Locate the cell with the specified text and output its (x, y) center coordinate. 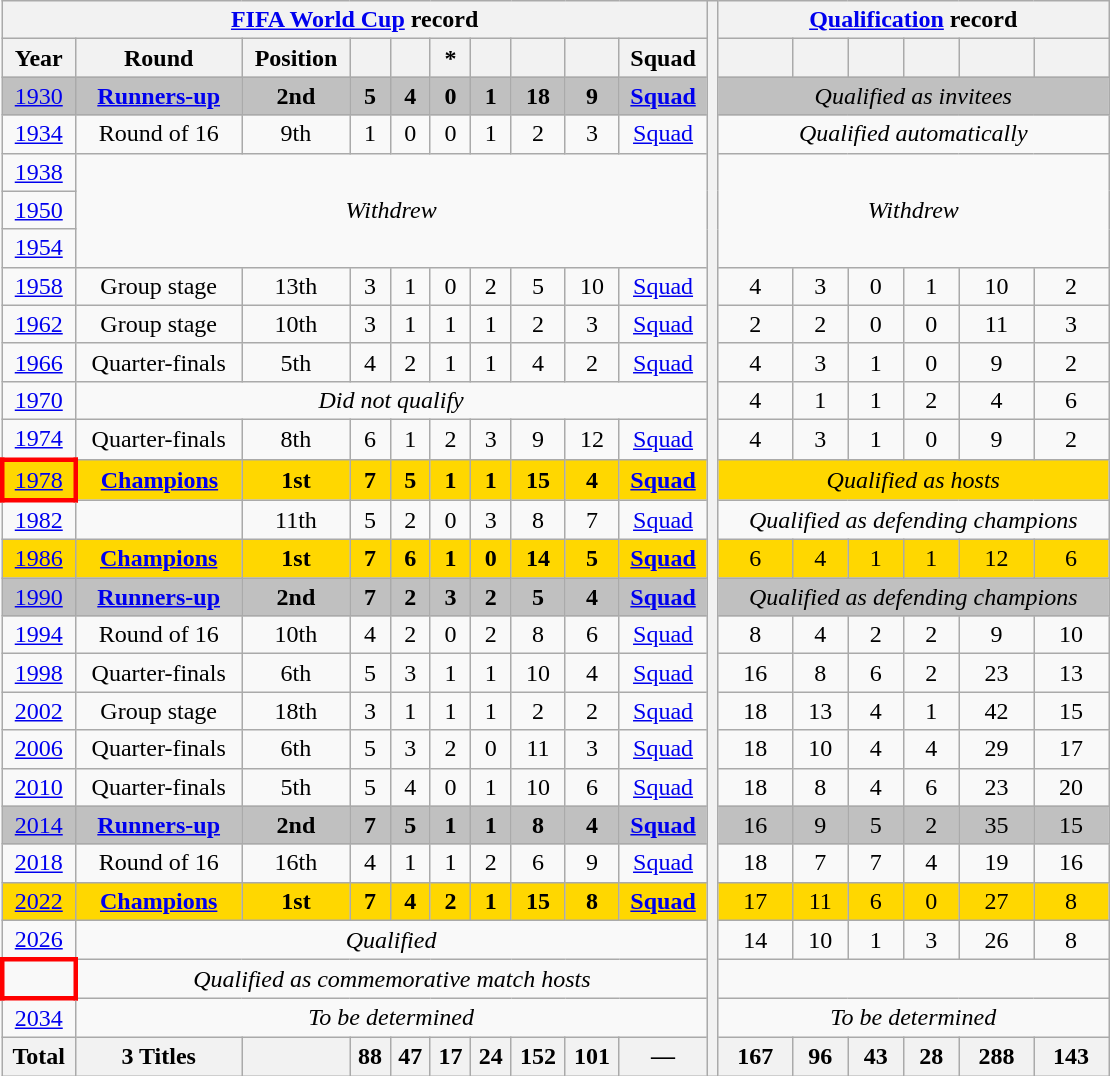
26 (996, 940)
42 (996, 711)
Qualified (391, 940)
Total (38, 1056)
Qualified automatically (913, 134)
9th (296, 134)
2010 (38, 787)
1934 (38, 134)
1994 (38, 635)
Did not qualify (391, 400)
8th (296, 439)
43 (876, 1056)
167 (756, 1056)
1930 (38, 96)
28 (932, 1056)
Year (38, 58)
2002 (38, 711)
2018 (38, 863)
1982 (38, 520)
88 (370, 1056)
1990 (38, 597)
101 (592, 1056)
— (663, 1056)
1950 (38, 210)
Qualified as hosts (913, 480)
152 (538, 1056)
11th (296, 520)
1978 (38, 480)
2022 (38, 901)
2026 (38, 940)
288 (996, 1056)
24 (491, 1056)
2034 (38, 1018)
Round (158, 58)
2014 (38, 825)
Position (296, 58)
20 (1072, 787)
1938 (38, 172)
1998 (38, 673)
FIFA World Cup record (354, 20)
35 (996, 825)
27 (996, 901)
Qualified as invitees (913, 96)
2006 (38, 749)
1970 (38, 400)
143 (1072, 1056)
18th (296, 711)
16th (296, 863)
1974 (38, 439)
47 (410, 1056)
1986 (38, 559)
Qualification record (913, 20)
3 Titles (158, 1056)
13th (296, 286)
* (450, 58)
29 (996, 749)
1954 (38, 248)
96 (821, 1056)
1958 (38, 286)
19 (996, 863)
1966 (38, 362)
Qualified as commemorative match hosts (391, 979)
1962 (38, 324)
